Provide the [X, Y] coordinate of the cell's center where the given text is located.  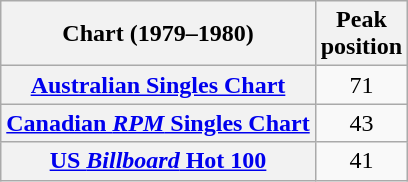
43 [361, 123]
US Billboard Hot 100 [158, 161]
Peakposition [361, 34]
Australian Singles Chart [158, 85]
41 [361, 161]
Canadian RPM Singles Chart [158, 123]
Chart (1979–1980) [158, 34]
71 [361, 85]
